Capture the cell that displays the provided text and extract its (X, Y) central coordinate. 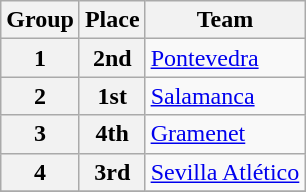
Group (40, 20)
2nd (112, 58)
4th (112, 134)
4 (40, 172)
Team (225, 20)
3rd (112, 172)
3 (40, 134)
1 (40, 58)
Salamanca (225, 96)
Place (112, 20)
Sevilla Atlético (225, 172)
2 (40, 96)
Pontevedra (225, 58)
1st (112, 96)
Gramenet (225, 134)
